Output the [x, y] coordinate of the center of the cell containing the given text.  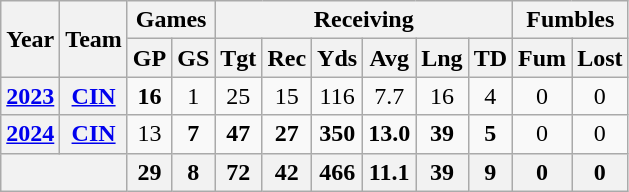
72 [238, 172]
Year [30, 39]
350 [338, 134]
13 [149, 134]
25 [238, 96]
GS [194, 58]
4 [490, 96]
Games [170, 20]
9 [490, 172]
Team [94, 39]
Fumbles [570, 20]
Receiving [364, 20]
Yds [338, 58]
GP [149, 58]
Avg [390, 58]
TD [490, 58]
7 [194, 134]
Lng [442, 58]
7.7 [390, 96]
42 [287, 172]
8 [194, 172]
466 [338, 172]
11.1 [390, 172]
27 [287, 134]
2024 [30, 134]
47 [238, 134]
Rec [287, 58]
29 [149, 172]
2023 [30, 96]
Lost [600, 58]
Tgt [238, 58]
15 [287, 96]
13.0 [390, 134]
Fum [542, 58]
1 [194, 96]
5 [490, 134]
116 [338, 96]
